Find where the given text appears and provide that cell's center as [x, y] coordinate. 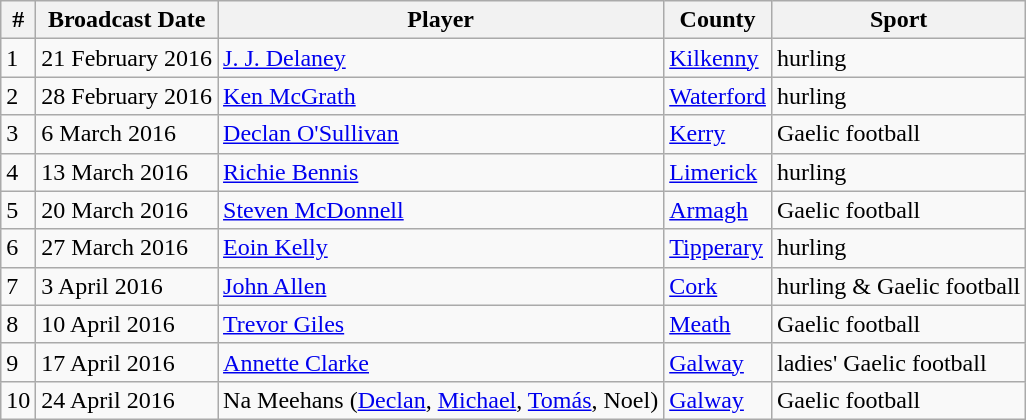
6 March 2016 [127, 134]
13 March 2016 [127, 172]
Ken McGrath [441, 96]
Armagh [718, 210]
Eoin Kelly [441, 248]
Waterford [718, 96]
Steven McDonnell [441, 210]
Sport [898, 20]
Broadcast Date [127, 20]
17 April 2016 [127, 362]
21 February 2016 [127, 58]
County [718, 20]
Tipperary [718, 248]
John Allen [441, 286]
Kilkenny [718, 58]
Cork [718, 286]
Meath [718, 324]
Trevor Giles [441, 324]
10 [18, 400]
Annette Clarke [441, 362]
hurling & Gaelic football [898, 286]
9 [18, 362]
Richie Bennis [441, 172]
Kerry [718, 134]
ladies' Gaelic football [898, 362]
27 March 2016 [127, 248]
J. J. Delaney [441, 58]
3 April 2016 [127, 286]
7 [18, 286]
10 April 2016 [127, 324]
Limerick [718, 172]
8 [18, 324]
6 [18, 248]
2 [18, 96]
20 March 2016 [127, 210]
1 [18, 58]
Declan O'Sullivan [441, 134]
3 [18, 134]
Na Meehans (Declan, Michael, Tomás, Noel) [441, 400]
# [18, 20]
Player [441, 20]
24 April 2016 [127, 400]
5 [18, 210]
4 [18, 172]
28 February 2016 [127, 96]
